From the cell containing the given text, extract its center point as [x, y] coordinate. 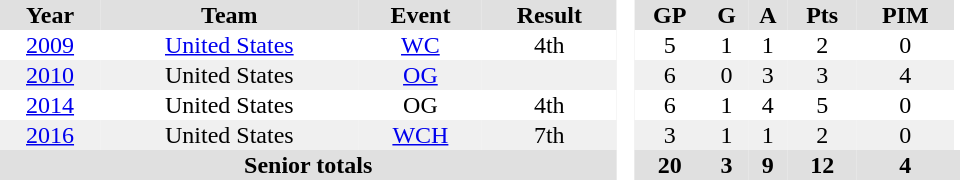
Pts [822, 15]
9 [768, 165]
2009 [50, 45]
WC [421, 45]
2014 [50, 105]
Team [229, 15]
GP [670, 15]
2010 [50, 75]
Year [50, 15]
Senior totals [308, 165]
2016 [50, 135]
7th [549, 135]
A [768, 15]
20 [670, 165]
G [726, 15]
WCH [421, 135]
12 [822, 165]
Result [549, 15]
PIM [905, 15]
Event [421, 15]
